From the cell containing the given text, extract its center point as [x, y] coordinate. 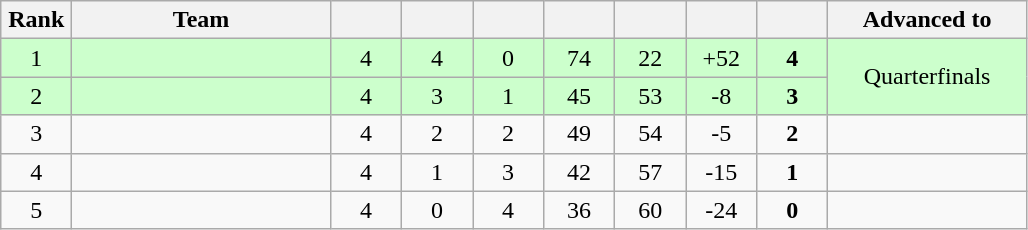
+52 [722, 58]
54 [650, 134]
-5 [722, 134]
Advanced to [928, 20]
74 [580, 58]
42 [580, 172]
36 [580, 210]
53 [650, 96]
5 [36, 210]
60 [650, 210]
Team [202, 20]
22 [650, 58]
45 [580, 96]
Rank [36, 20]
-15 [722, 172]
-8 [722, 96]
57 [650, 172]
Quarterfinals [928, 77]
-24 [722, 210]
49 [580, 134]
